Search for the cell housing the specified text and yield its (X, Y) center coordinate. 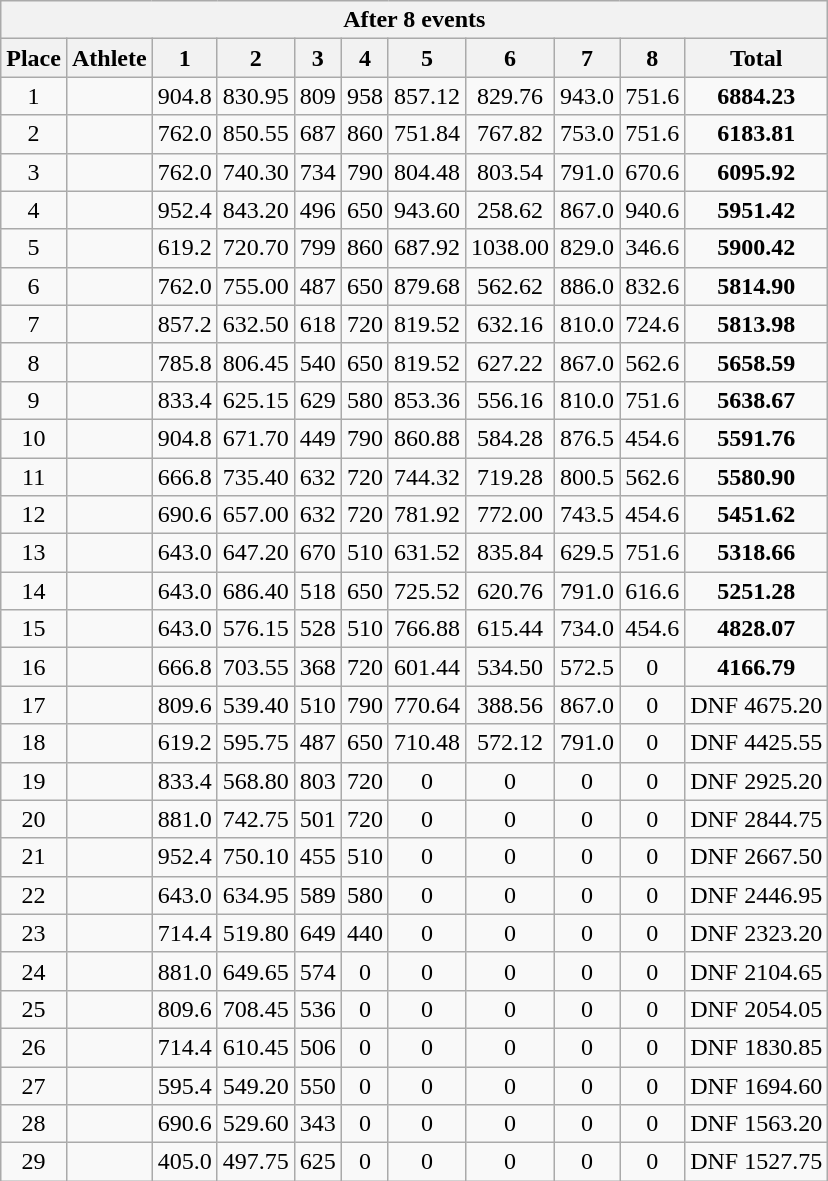
743.5 (588, 515)
5813.98 (756, 324)
6183.81 (756, 134)
804.48 (426, 172)
18 (34, 743)
497.75 (256, 1162)
589 (318, 895)
506 (318, 1047)
857.12 (426, 96)
943.0 (588, 96)
829.0 (588, 248)
800.5 (588, 477)
DNF 2446.95 (756, 895)
803 (318, 781)
519.80 (256, 933)
449 (318, 438)
12 (34, 515)
Place (34, 58)
634.95 (256, 895)
657.00 (256, 515)
28 (34, 1124)
687 (318, 134)
DNF 4675.20 (756, 705)
809 (318, 96)
576.15 (256, 629)
734.0 (588, 629)
5591.76 (756, 438)
595.75 (256, 743)
744.32 (426, 477)
556.16 (510, 400)
766.88 (426, 629)
860.88 (426, 438)
649.65 (256, 971)
751.84 (426, 134)
26 (34, 1047)
785.8 (184, 362)
835.84 (510, 553)
829.76 (510, 96)
832.6 (652, 286)
943.60 (426, 210)
742.75 (256, 819)
750.10 (256, 857)
5318.66 (756, 553)
9 (34, 400)
16 (34, 667)
27 (34, 1085)
649 (318, 933)
528 (318, 629)
620.76 (510, 591)
5251.28 (756, 591)
724.6 (652, 324)
DNF 2104.65 (756, 971)
632.50 (256, 324)
DNF 1830.85 (756, 1047)
876.5 (588, 438)
455 (318, 857)
629.5 (588, 553)
799 (318, 248)
550 (318, 1085)
DNF 2667.50 (756, 857)
23 (34, 933)
562.62 (510, 286)
632.16 (510, 324)
568.80 (256, 781)
687.92 (426, 248)
Athlete (109, 58)
857.2 (184, 324)
15 (34, 629)
DNF 1527.75 (756, 1162)
496 (318, 210)
781.92 (426, 515)
584.28 (510, 438)
753.0 (588, 134)
610.45 (256, 1047)
4828.07 (756, 629)
647.20 (256, 553)
601.44 (426, 667)
886.0 (588, 286)
After 8 events (414, 20)
5638.67 (756, 400)
625.15 (256, 400)
5814.90 (756, 286)
5451.62 (756, 515)
830.95 (256, 96)
708.45 (256, 1009)
6095.92 (756, 172)
671.70 (256, 438)
1038.00 (510, 248)
258.62 (510, 210)
549.20 (256, 1085)
536 (318, 1009)
572.12 (510, 743)
670 (318, 553)
24 (34, 971)
539.40 (256, 705)
574 (318, 971)
629 (318, 400)
572.5 (588, 667)
5900.42 (756, 248)
10 (34, 438)
735.40 (256, 477)
940.6 (652, 210)
20 (34, 819)
529.60 (256, 1124)
4166.79 (756, 667)
720.70 (256, 248)
618 (318, 324)
DNF 2054.05 (756, 1009)
725.52 (426, 591)
625 (318, 1162)
14 (34, 591)
755.00 (256, 286)
388.56 (510, 705)
DNF 1694.60 (756, 1085)
440 (364, 933)
627.22 (510, 362)
22 (34, 895)
615.44 (510, 629)
803.54 (510, 172)
11 (34, 477)
616.6 (652, 591)
5951.42 (756, 210)
686.40 (256, 591)
540 (318, 362)
DNF 4425.55 (756, 743)
879.68 (426, 286)
772.00 (510, 515)
21 (34, 857)
853.36 (426, 400)
595.4 (184, 1085)
850.55 (256, 134)
518 (318, 591)
25 (34, 1009)
631.52 (426, 553)
346.6 (652, 248)
703.55 (256, 667)
DNF 2323.20 (756, 933)
DNF 2925.20 (756, 781)
Total (756, 58)
13 (34, 553)
770.64 (426, 705)
843.20 (256, 210)
734 (318, 172)
719.28 (510, 477)
501 (318, 819)
DNF 2844.75 (756, 819)
670.6 (652, 172)
17 (34, 705)
767.82 (510, 134)
534.50 (510, 667)
958 (364, 96)
19 (34, 781)
DNF 1563.20 (756, 1124)
405.0 (184, 1162)
710.48 (426, 743)
6884.23 (756, 96)
806.45 (256, 362)
368 (318, 667)
740.30 (256, 172)
29 (34, 1162)
5658.59 (756, 362)
343 (318, 1124)
5580.90 (756, 477)
